Identify which cell holds the provided text, then report its [X, Y] central coordinate. 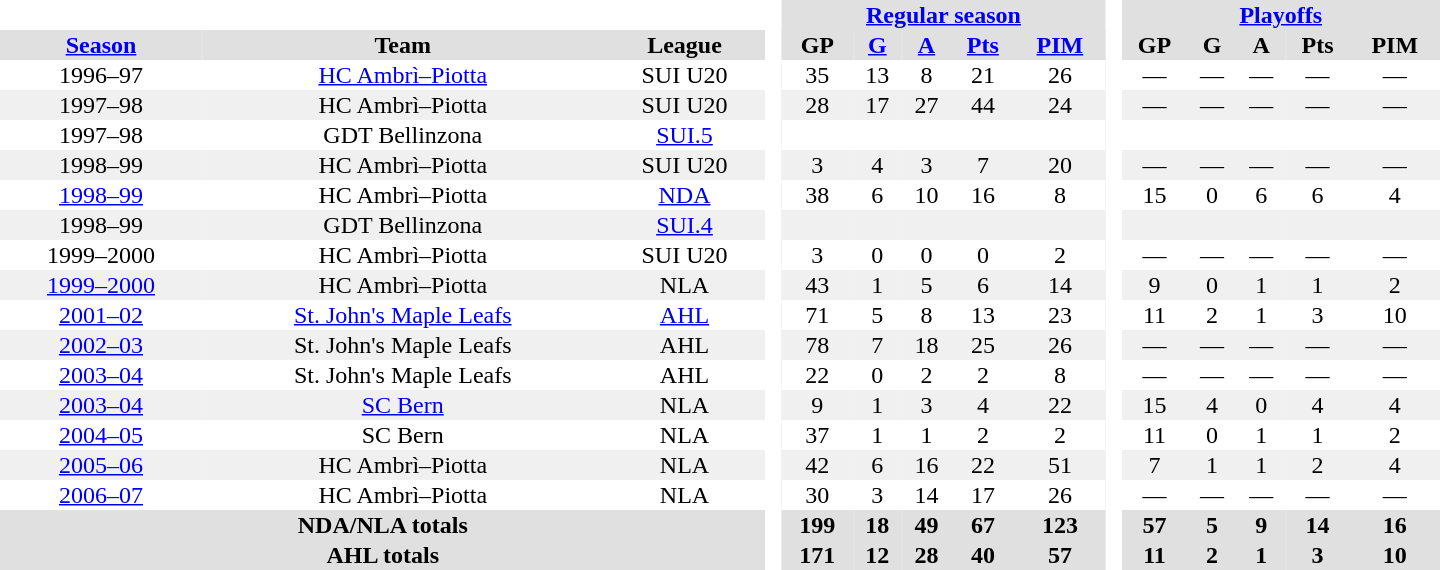
League [684, 45]
51 [1060, 465]
199 [818, 525]
1996–97 [101, 75]
25 [983, 345]
23 [1060, 315]
2004–05 [101, 435]
43 [818, 285]
2002–03 [101, 345]
78 [818, 345]
40 [983, 555]
38 [818, 195]
NDA [684, 195]
Season [101, 45]
Regular season [944, 15]
30 [818, 495]
42 [818, 465]
27 [926, 105]
20 [1060, 165]
67 [983, 525]
SUI.4 [684, 225]
71 [818, 315]
24 [1060, 105]
49 [926, 525]
44 [983, 105]
Playoffs [1280, 15]
2005–06 [101, 465]
123 [1060, 525]
SUI.5 [684, 135]
171 [818, 555]
NDA/NLA totals [382, 525]
37 [818, 435]
AHL totals [382, 555]
21 [983, 75]
2006–07 [101, 495]
2001–02 [101, 315]
Team [403, 45]
35 [818, 75]
12 [878, 555]
